Return [x, y] of the center of cell containing provided text 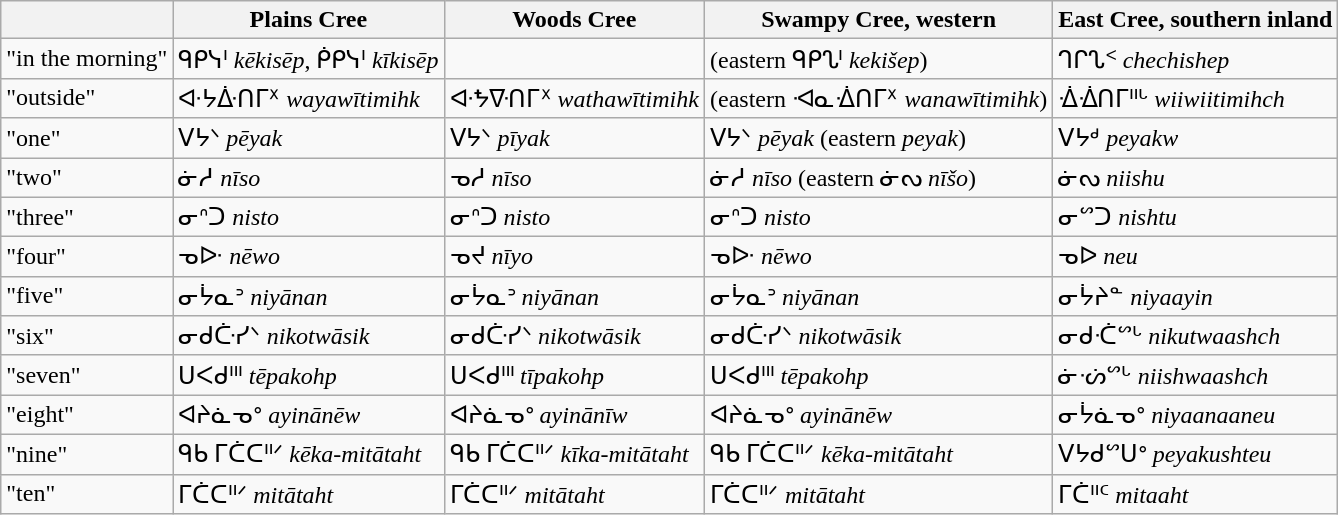
ᓀᔪ nīyo [574, 257]
Swampy Cree, western [878, 20]
ᐊᔨᓈᓀᐤ ayinānīw [574, 415]
ᐯᔭᒄ peyakw [1196, 138]
ᓃᓱ nīso (eastern ᓃᔓ nīšo) [878, 178]
(eastern ᑫᑭᔐᑊ kekišep) [878, 59]
ᐯᔭᑯᔥᑌᐤ peyakushteu [1196, 454]
ᐯᔭᐠ pīyak [574, 138]
"nine" [87, 454]
(eastern ᐗᓇᐐᑎᒥᕽ wanawītimihk) [878, 98]
ᒉᒋᔐᑉ chechishep [1196, 59]
ᒥᑖᐦᑦ mitaaht [1196, 494]
ᑌᐸᑯᐦᑊ tīpakohp [574, 375]
ᓃᔓ niishu [1196, 178]
ᓂᔥᑐ nishtu [1196, 217]
ᓀᓱ nīso [574, 178]
"ten" [87, 494]
"four" [87, 257]
"three" [87, 217]
"two" [87, 178]
ᓂᑯᑣᔥᒡ nikutwaashch [1196, 336]
"seven" [87, 375]
ᐘᖬᐍᑎᒥᕽ wathawītimihk [574, 98]
East Cree, southern inland [1196, 20]
ᐯᔭᐠ pēyak [308, 138]
Plains Cree [308, 20]
"outside" [87, 98]
ᓂᔮᓈᓀᐤ niyaanaaneu [1196, 415]
ᐐᐐᑎᒥᐦᒡ wiiwiitimihch [1196, 98]
"eight" [87, 415]
"in the morning" [87, 59]
ᐘᔭᐑᑎᒥᕽ wayawītimihk [308, 98]
"five" [87, 296]
Woods Cree [574, 20]
"six" [87, 336]
ᓃᔣᔥᒡ niishwaashch [1196, 375]
ᓂᔮᔨᓐ niyaayin [1196, 296]
ᓀᐅ neu [1196, 257]
ᑫᑭᓭᑊ kēkisēp, ᑮᑭᓭᑊ kīkisēp [308, 59]
ᐯᔭᐠ pēyak (eastern peyak) [878, 138]
ᑫᑲ ᒥᑖᑕᐦᐟ kīka-mitātaht [574, 454]
ᓃᓱ nīso [308, 178]
"one" [87, 138]
